Output the [x, y] coordinate of the center of the cell containing the given text.  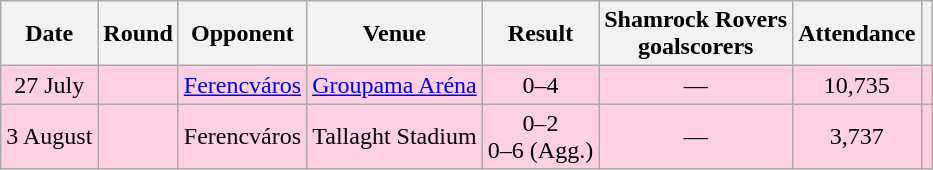
Opponent [242, 34]
Shamrock Roversgoalscorers [696, 34]
27 July [50, 85]
3,737 [857, 136]
0–4 [540, 85]
Tallaght Stadium [395, 136]
Date [50, 34]
Venue [395, 34]
Result [540, 34]
Round [138, 34]
0–20–6 (Agg.) [540, 136]
10,735 [857, 85]
3 August [50, 136]
Groupama Aréna [395, 85]
Attendance [857, 34]
